Identify which cell holds the provided text, then report its (X, Y) central coordinate. 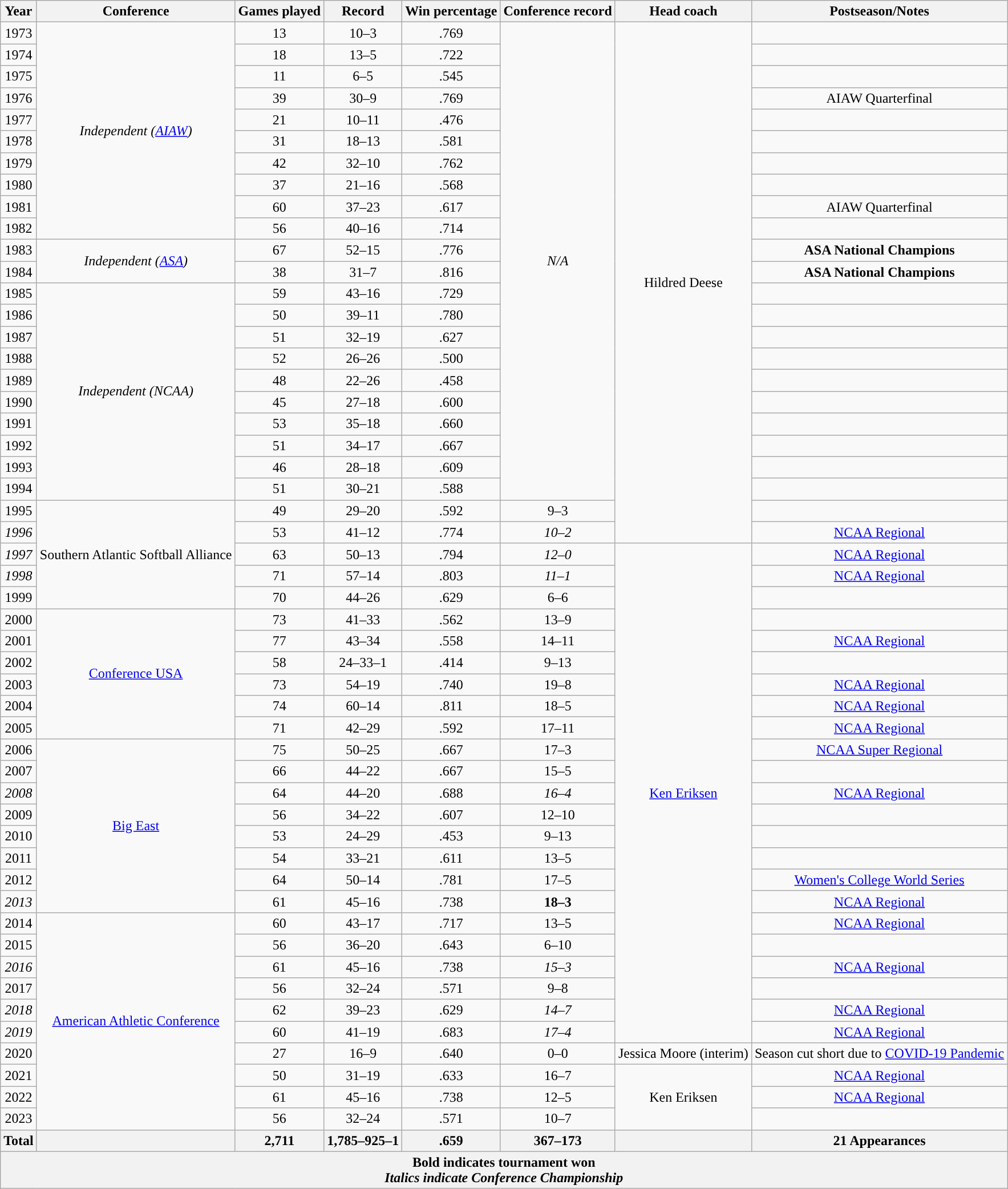
1992 (19, 446)
42–29 (363, 728)
66 (280, 771)
.476 (451, 120)
1984 (19, 272)
.627 (451, 337)
.660 (451, 424)
16–7 (558, 1075)
50–14 (363, 880)
.762 (451, 163)
2003 (19, 685)
17–4 (558, 1032)
2022 (19, 1097)
32–10 (363, 163)
11–1 (558, 576)
.776 (451, 250)
15–3 (558, 967)
21 (280, 120)
52 (280, 359)
2002 (19, 663)
1979 (19, 163)
2010 (19, 836)
2020 (19, 1054)
.740 (451, 685)
54 (280, 858)
17–11 (558, 728)
24–29 (363, 836)
1988 (19, 359)
11 (280, 76)
367–173 (558, 1141)
34–17 (363, 446)
13–9 (558, 619)
12–5 (558, 1097)
Conference record (558, 11)
2005 (19, 728)
50–25 (363, 750)
1985 (19, 294)
2011 (19, 858)
2004 (19, 706)
48 (280, 381)
.500 (451, 359)
43–17 (363, 923)
37 (280, 185)
16–4 (558, 793)
18–13 (363, 141)
21 Appearances (879, 1141)
41–33 (363, 619)
17–3 (558, 750)
54–19 (363, 685)
1993 (19, 467)
.588 (451, 489)
.683 (451, 1032)
30–9 (363, 98)
2008 (19, 793)
41–19 (363, 1032)
1998 (19, 576)
44–20 (363, 793)
35–18 (363, 424)
2023 (19, 1119)
2018 (19, 1010)
43–16 (363, 294)
2016 (19, 967)
9–3 (558, 511)
.722 (451, 55)
12–0 (558, 554)
1982 (19, 228)
74 (280, 706)
2021 (19, 1075)
American Athletic Conference (136, 1021)
28–18 (363, 467)
2000 (19, 619)
1996 (19, 532)
1989 (19, 381)
1973 (19, 33)
39–11 (363, 316)
27–18 (363, 402)
42 (280, 163)
2001 (19, 641)
50–13 (363, 554)
10–2 (558, 532)
N/A (558, 261)
40–16 (363, 228)
.414 (451, 663)
2013 (19, 901)
.611 (451, 858)
24–33–1 (363, 663)
Bold indicates tournament wonItalics indicate Conference Championship (504, 1170)
2015 (19, 945)
.659 (451, 1141)
Independent (ASA) (136, 261)
41–12 (363, 532)
62 (280, 1010)
1995 (19, 511)
39–23 (363, 1010)
17–5 (558, 880)
.458 (451, 381)
.717 (451, 923)
1980 (19, 185)
1976 (19, 98)
39 (280, 98)
22–26 (363, 381)
29–20 (363, 511)
1,785–925–1 (363, 1141)
10–7 (558, 1119)
1991 (19, 424)
1974 (19, 55)
.581 (451, 141)
2006 (19, 750)
43–34 (363, 641)
1978 (19, 141)
.609 (451, 467)
Hildred Deese (683, 283)
49 (280, 511)
2019 (19, 1032)
.688 (451, 793)
Year (19, 11)
9–8 (558, 989)
.562 (451, 619)
Win percentage (451, 11)
1981 (19, 207)
32–19 (363, 337)
10–11 (363, 120)
13 (280, 33)
.640 (451, 1054)
Women's College World Series (879, 880)
Record (363, 11)
1994 (19, 489)
Conference USA (136, 673)
59 (280, 294)
14–11 (558, 641)
12–10 (558, 815)
44–22 (363, 771)
Postseason/Notes (879, 11)
.780 (451, 316)
6–6 (558, 597)
.774 (451, 532)
10–3 (363, 33)
.729 (451, 294)
2009 (19, 815)
.607 (451, 815)
0–0 (558, 1054)
.781 (451, 880)
2014 (19, 923)
77 (280, 641)
67 (280, 250)
37–23 (363, 207)
1986 (19, 316)
18 (280, 55)
.816 (451, 272)
Jessica Moore (interim) (683, 1054)
.600 (451, 402)
16–9 (363, 1054)
21–16 (363, 185)
52–15 (363, 250)
.803 (451, 576)
46 (280, 467)
44–26 (363, 597)
1990 (19, 402)
18–3 (558, 901)
Southern Atlantic Softball Alliance (136, 554)
Total (19, 1141)
19–8 (558, 685)
30–21 (363, 489)
36–20 (363, 945)
Big East (136, 826)
.811 (451, 706)
.633 (451, 1075)
31 (280, 141)
Games played (280, 11)
.453 (451, 836)
2012 (19, 880)
.558 (451, 641)
6–5 (363, 76)
1975 (19, 76)
38 (280, 272)
1977 (19, 120)
2017 (19, 989)
31–19 (363, 1075)
15–5 (558, 771)
NCAA Super Regional (879, 750)
Season cut short due to COVID-19 Pandemic (879, 1054)
33–21 (363, 858)
57–14 (363, 576)
2007 (19, 771)
6–10 (558, 945)
Independent (AIAW) (136, 131)
Independent (NCAA) (136, 391)
.714 (451, 228)
26–26 (363, 359)
Head coach (683, 11)
1999 (19, 597)
.545 (451, 76)
18–5 (558, 706)
70 (280, 597)
75 (280, 750)
.794 (451, 554)
1983 (19, 250)
Conference (136, 11)
.617 (451, 207)
14–7 (558, 1010)
.568 (451, 185)
60–14 (363, 706)
45 (280, 402)
2,711 (280, 1141)
1997 (19, 554)
27 (280, 1054)
1987 (19, 337)
.643 (451, 945)
34–22 (363, 815)
31–7 (363, 272)
63 (280, 554)
58 (280, 663)
